From the cell containing the given text, extract its center point as (x, y) coordinate. 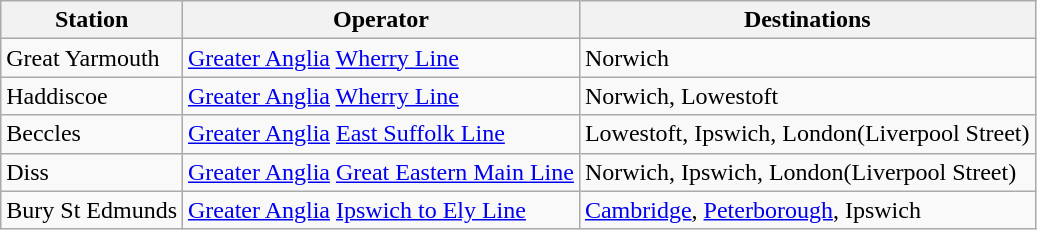
Norwich (807, 58)
Destinations (807, 20)
Station (92, 20)
Norwich, Ipswich, London(Liverpool Street) (807, 172)
Beccles (92, 134)
Great Yarmouth (92, 58)
Lowestoft, Ipswich, London(Liverpool Street) (807, 134)
Greater Anglia Ipswich to Ely Line (382, 210)
Cambridge, Peterborough, Ipswich (807, 210)
Greater Anglia Great Eastern Main Line (382, 172)
Bury St Edmunds (92, 210)
Greater Anglia East Suffolk Line (382, 134)
Diss (92, 172)
Norwich, Lowestoft (807, 96)
Operator (382, 20)
Haddiscoe (92, 96)
